Output the (X, Y) coordinate of the center of the cell containing the given text.  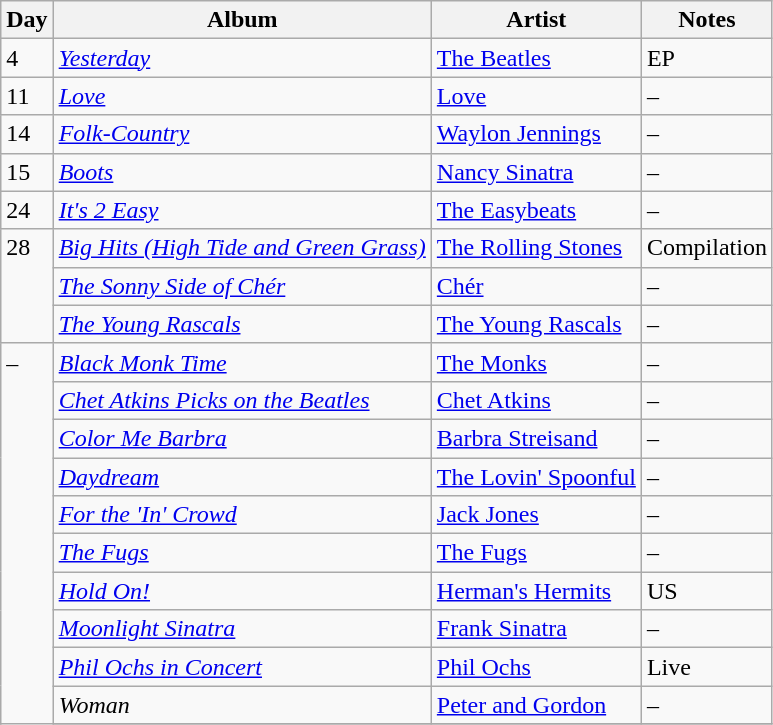
Barbra Streisand (536, 438)
The Lovin' Spoonful (536, 477)
It's 2 Easy (242, 210)
Jack Jones (536, 515)
Phil Ochs in Concert (242, 667)
28 (27, 286)
Live (706, 667)
Waylon Jennings (536, 134)
Artist (536, 20)
Folk-Country (242, 134)
Big Hits (High Tide and Green Grass) (242, 248)
4 (27, 58)
The Rolling Stones (536, 248)
Album (242, 20)
The Easybeats (536, 210)
24 (27, 210)
Chér (536, 286)
14 (27, 134)
Hold On! (242, 591)
EP (706, 58)
The Monks (536, 362)
Black Monk Time (242, 362)
Compilation (706, 248)
Chet Atkins (536, 400)
Moonlight Sinatra (242, 629)
Daydream (242, 477)
Phil Ochs (536, 667)
Notes (706, 20)
11 (27, 96)
The Beatles (536, 58)
Peter and Gordon (536, 705)
Yesterday (242, 58)
Nancy Sinatra (536, 172)
Color Me Barbra (242, 438)
For the 'In' Crowd (242, 515)
US (706, 591)
Herman's Hermits (536, 591)
Frank Sinatra (536, 629)
Chet Atkins Picks on the Beatles (242, 400)
Boots (242, 172)
Woman (242, 705)
Day (27, 20)
The Sonny Side of Chér (242, 286)
15 (27, 172)
